Search for the cell housing the specified text and yield its [x, y] center coordinate. 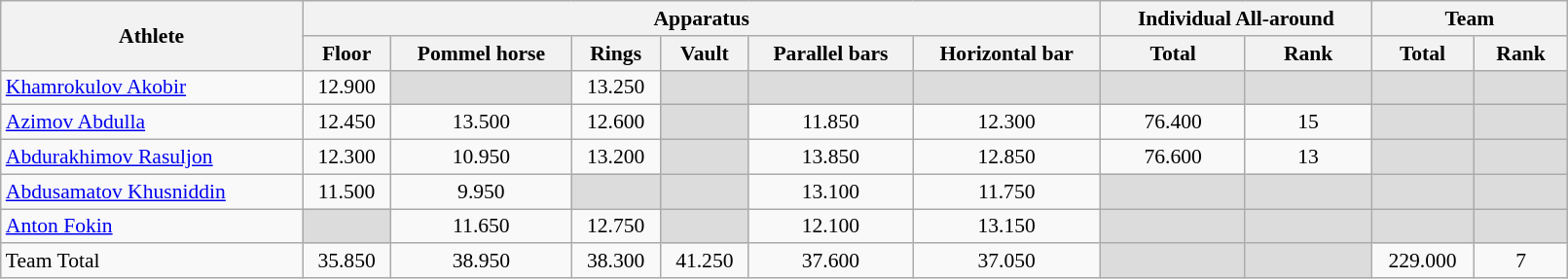
13.100 [830, 192]
13.850 [830, 157]
11.500 [346, 192]
Team [1470, 18]
13.200 [615, 157]
37.600 [830, 262]
13.500 [481, 122]
76.400 [1173, 122]
Abdusamatov Khusniddin [152, 192]
Anton Fokin [152, 227]
Vault [705, 53]
Rings [615, 53]
7 [1520, 262]
Horizontal bar [1006, 53]
Apparatus [702, 18]
9.950 [481, 192]
Khamrokulov Akobir [152, 87]
Pommel horse [481, 53]
Athlete [152, 35]
Team Total [152, 262]
35.850 [346, 262]
11.750 [1006, 192]
15 [1308, 122]
11.850 [830, 122]
12.750 [615, 227]
41.250 [705, 262]
13.150 [1006, 227]
12.900 [346, 87]
76.600 [1173, 157]
229.000 [1423, 262]
37.050 [1006, 262]
12.450 [346, 122]
12.600 [615, 122]
Abdurakhimov Rasuljon [152, 157]
Individual All-around [1236, 18]
10.950 [481, 157]
Parallel bars [830, 53]
12.850 [1006, 157]
Azimov Abdulla [152, 122]
12.100 [830, 227]
Floor [346, 53]
13.250 [615, 87]
38.300 [615, 262]
11.650 [481, 227]
38.950 [481, 262]
13 [1308, 157]
